Output the [X, Y] coordinate of the center of the cell containing the given text.  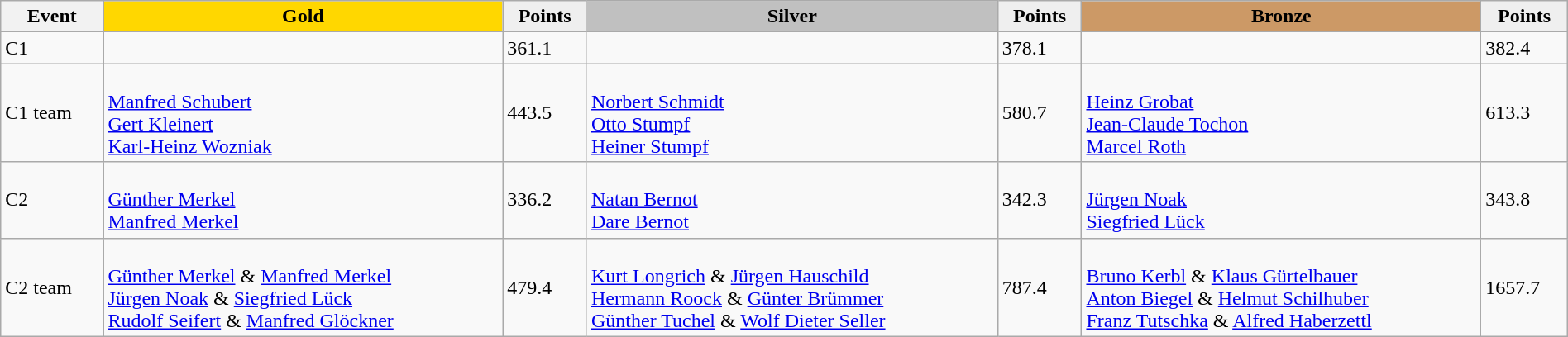
Silver [792, 17]
342.3 [1040, 200]
Bruno Kerbl & Klaus GürtelbauerAnton Biegel & Helmut SchilhuberFranz Tutschka & Alfred Haberzettl [1282, 287]
Norbert SchmidtOtto StumpfHeiner Stumpf [792, 112]
C1 team [52, 112]
Bronze [1282, 17]
Event [52, 17]
343.8 [1525, 200]
378.1 [1040, 48]
C2 team [52, 287]
479.4 [545, 287]
Manfred SchubertGert KleinertKarl-Heinz Wozniak [303, 112]
613.3 [1525, 112]
336.2 [545, 200]
361.1 [545, 48]
Natan BernotDare Bernot [792, 200]
580.7 [1040, 112]
C1 [52, 48]
1657.7 [1525, 287]
382.4 [1525, 48]
Günther Merkel & Manfred MerkelJürgen Noak & Siegfried LückRudolf Seifert & Manfred Glöckner [303, 287]
443.5 [545, 112]
C2 [52, 200]
787.4 [1040, 287]
Heinz GrobatJean-Claude TochonMarcel Roth [1282, 112]
Günther MerkelManfred Merkel [303, 200]
Kurt Longrich & Jürgen HauschildHermann Roock & Günter BrümmerGünther Tuchel & Wolf Dieter Seller [792, 287]
Jürgen NoakSiegfried Lück [1282, 200]
Gold [303, 17]
